For the text-containing cell, return its midpoint in (X, Y) coordinate format. 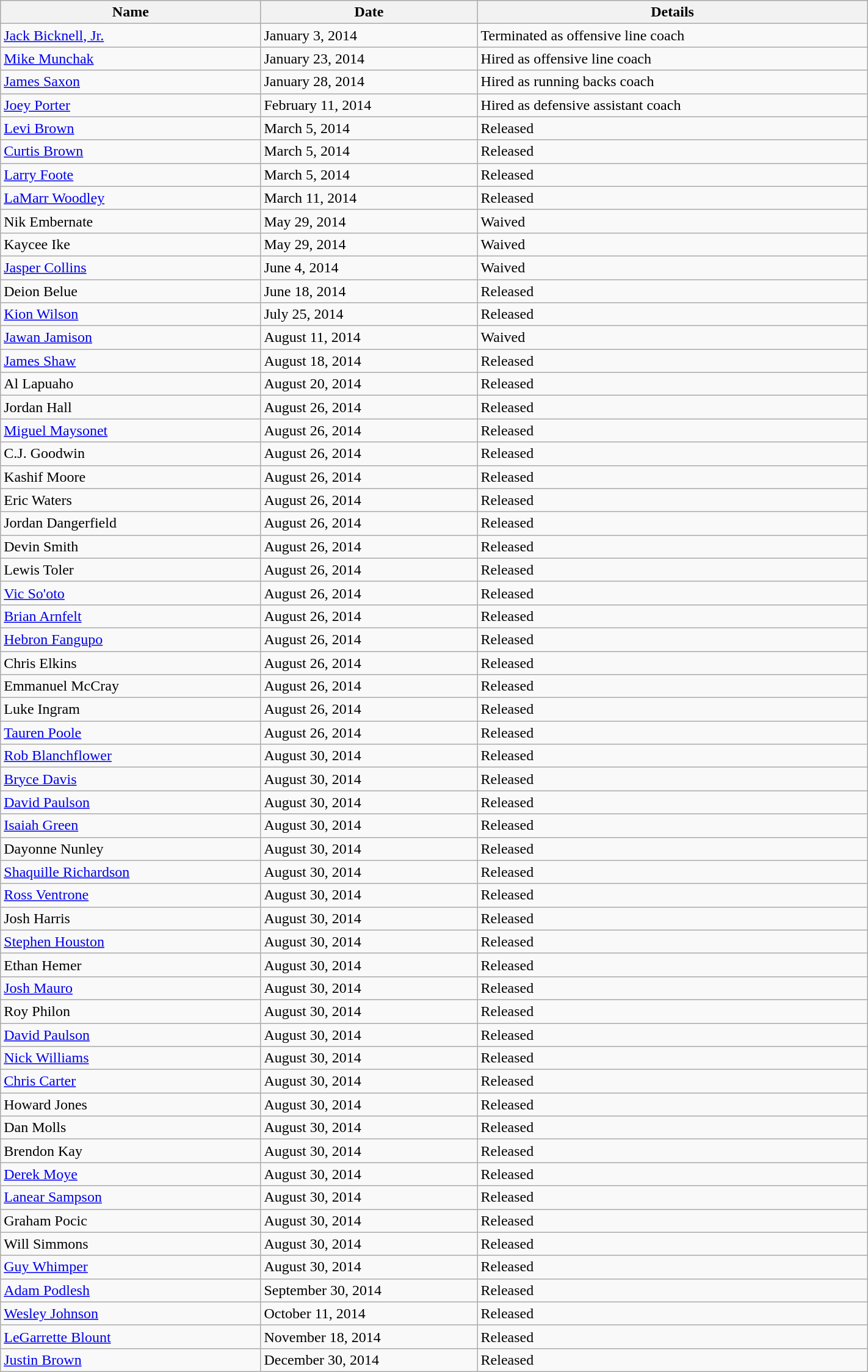
Guy Whimper (131, 1267)
Eric Waters (131, 500)
Brian Arnfelt (131, 616)
Nik Embernate (131, 221)
Dan Molls (131, 1128)
December 30, 2014 (369, 1360)
Jordan Hall (131, 407)
Levi Brown (131, 128)
Graham Pocic (131, 1221)
Devin Smith (131, 546)
June 4, 2014 (369, 267)
Nick Williams (131, 1058)
Ross Ventrone (131, 895)
Curtis Brown (131, 151)
Ethan Hemer (131, 965)
Dayonne Nunley (131, 849)
Hired as defensive assistant coach (673, 105)
February 11, 2014 (369, 105)
March 11, 2014 (369, 198)
Terminated as offensive line coach (673, 35)
Josh Mauro (131, 988)
Kashif Moore (131, 477)
Isaiah Green (131, 826)
Larry Foote (131, 175)
Brendon Kay (131, 1151)
LaMarr Woodley (131, 198)
Miguel Maysonet (131, 430)
October 11, 2014 (369, 1313)
Kaycee Ike (131, 244)
Date (369, 12)
August 11, 2014 (369, 338)
Shaquille Richardson (131, 872)
January 3, 2014 (369, 35)
Jack Bicknell, Jr. (131, 35)
Deion Belue (131, 291)
Justin Brown (131, 1360)
Chris Carter (131, 1081)
Mike Munchak (131, 59)
Lewis Toler (131, 570)
January 23, 2014 (369, 59)
Chris Elkins (131, 662)
C.J. Goodwin (131, 454)
Howard Jones (131, 1105)
Al Lapuaho (131, 384)
July 25, 2014 (369, 314)
LeGarrette Blount (131, 1337)
Hired as running backs coach (673, 82)
Jasper Collins (131, 267)
August 18, 2014 (369, 361)
Rob Blanchflower (131, 756)
Tauren Poole (131, 733)
Will Simmons (131, 1244)
Roy Philon (131, 1011)
Wesley Johnson (131, 1313)
Emmanuel McCray (131, 686)
Joey Porter (131, 105)
January 28, 2014 (369, 82)
Josh Harris (131, 918)
Name (131, 12)
Jawan Jamison (131, 338)
September 30, 2014 (369, 1290)
Derek Moye (131, 1174)
August 20, 2014 (369, 384)
June 18, 2014 (369, 291)
James Shaw (131, 361)
Vic So'oto (131, 593)
Kion Wilson (131, 314)
Bryce Davis (131, 779)
Stephen Houston (131, 942)
James Saxon (131, 82)
Adam Podlesh (131, 1290)
Jordan Dangerfield (131, 523)
Lanear Sampson (131, 1197)
Details (673, 12)
Hebron Fangupo (131, 639)
November 18, 2014 (369, 1337)
Hired as offensive line coach (673, 59)
Luke Ingram (131, 710)
